Find where the given text appears and provide that cell's center as [x, y] coordinate. 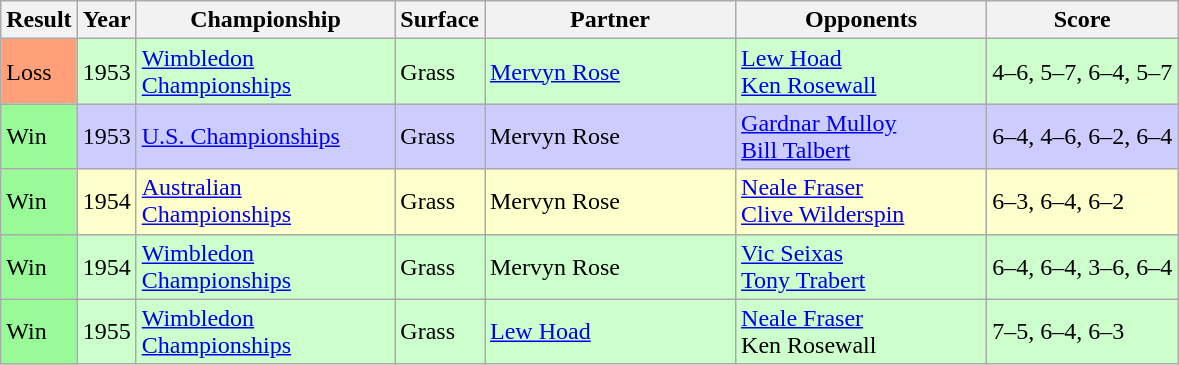
Championship [266, 20]
Score [1082, 20]
Partner [610, 20]
6–4, 4–6, 6–2, 6–4 [1082, 136]
6–3, 6–4, 6–2 [1082, 202]
Lew Hoad Ken Rosewall [862, 72]
Vic Seixas Tony Trabert [862, 266]
Result [39, 20]
Lew Hoad [610, 332]
Gardnar Mulloy Bill Talbert [862, 136]
U.S. Championships [266, 136]
Opponents [862, 20]
4–6, 5–7, 6–4, 5–7 [1082, 72]
1955 [106, 332]
Australian Championships [266, 202]
Neale Fraser Ken Rosewall [862, 332]
Loss [39, 72]
Neale Fraser Clive Wilderspin [862, 202]
Year [106, 20]
6–4, 6–4, 3–6, 6–4 [1082, 266]
7–5, 6–4, 6–3 [1082, 332]
Surface [440, 20]
